Detect which cell encompasses the target text, then output its [x, y] center coordinate. 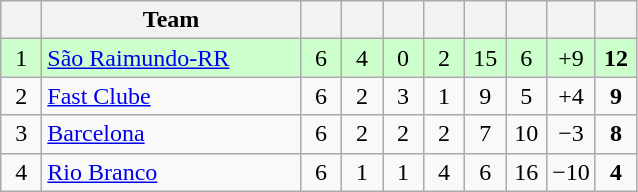
5 [526, 96]
10 [526, 134]
15 [486, 58]
7 [486, 134]
Rio Branco [172, 172]
+4 [572, 96]
8 [616, 134]
12 [616, 58]
Barcelona [172, 134]
−10 [572, 172]
0 [402, 58]
Fast Clube [172, 96]
+9 [572, 58]
−3 [572, 134]
São Raimundo-RR [172, 58]
16 [526, 172]
Team [172, 20]
